Provide the [X, Y] coordinate of the cell's center where the given text is located.  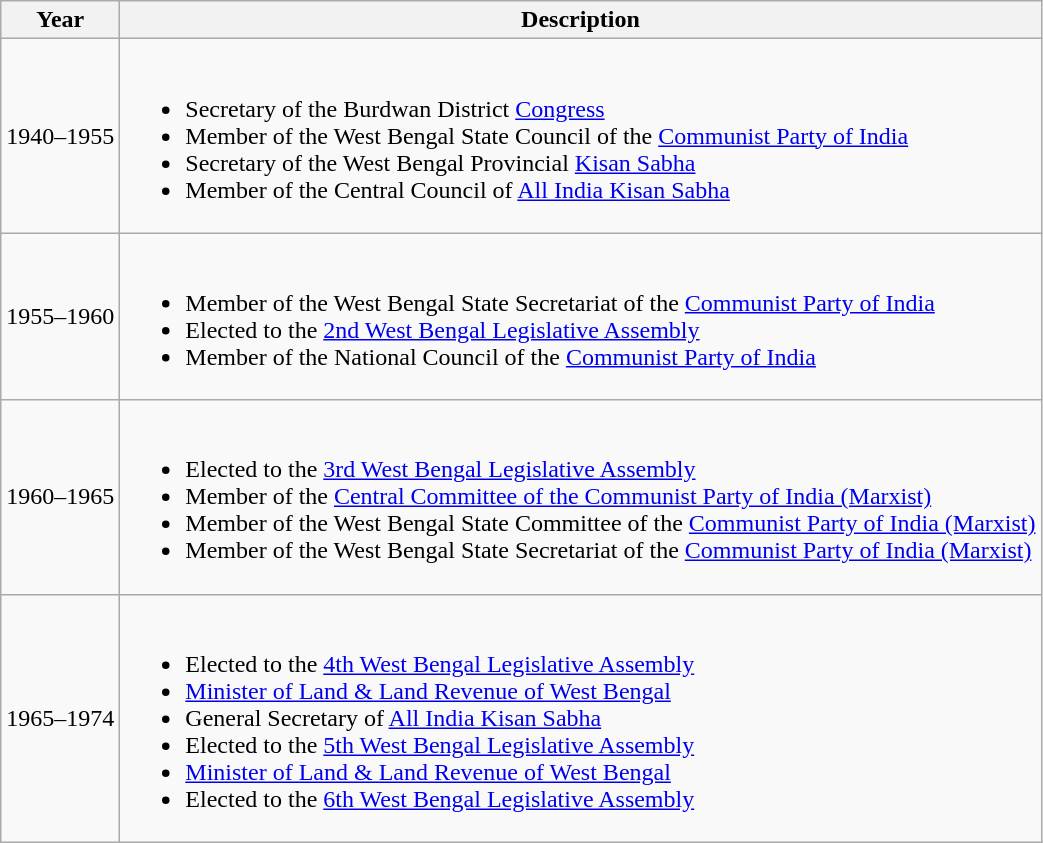
1960–1965 [60, 497]
1965–1974 [60, 718]
Year [60, 20]
1955–1960 [60, 316]
Description [580, 20]
1940–1955 [60, 136]
